Identify which cell holds the provided text, then report its [X, Y] central coordinate. 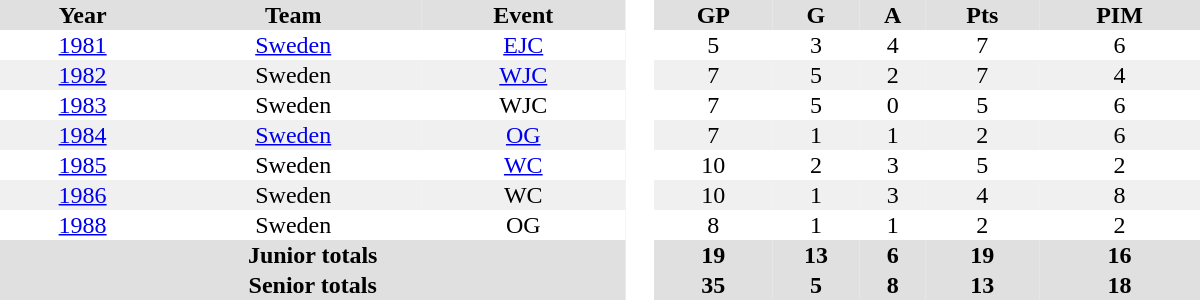
PIM [1120, 15]
16 [1120, 255]
Junior totals [312, 255]
Senior totals [312, 285]
G [816, 15]
EJC [523, 45]
Team [293, 15]
1985 [82, 165]
18 [1120, 285]
0 [893, 105]
Year [82, 15]
Event [523, 15]
Pts [982, 15]
GP [713, 15]
A [893, 15]
1986 [82, 195]
1984 [82, 135]
1983 [82, 105]
1988 [82, 225]
1981 [82, 45]
35 [713, 285]
1982 [82, 75]
